Extract the (x, y) coordinate from the center of the cell holding the provided text.  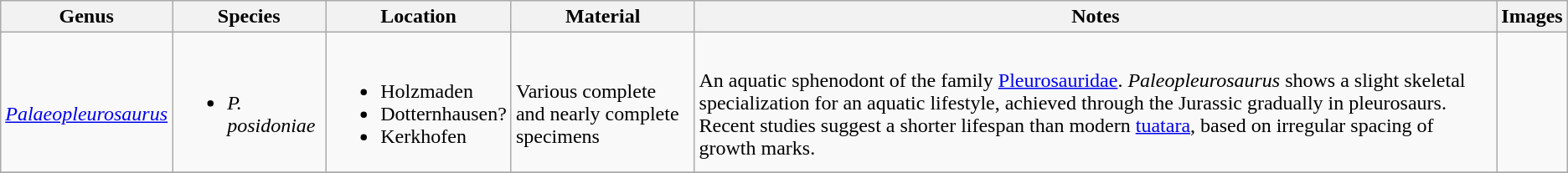
Genus (87, 17)
Images (1532, 17)
Notes (1096, 17)
Material (603, 17)
Location (419, 17)
Palaeopleurosaurus (87, 102)
P. posidoniae (250, 102)
Species (250, 17)
HolzmadenDotternhausen?Kerkhofen (419, 102)
Various complete and nearly complete specimens (603, 102)
